Determine the [X, Y] coordinate at the center of the cell enclosing the given text.  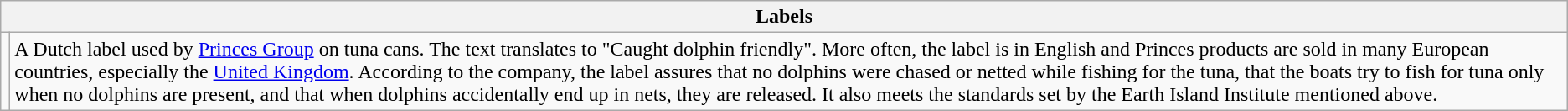
Labels [784, 17]
